Capture the cell that displays the provided text and extract its [x, y] central coordinate. 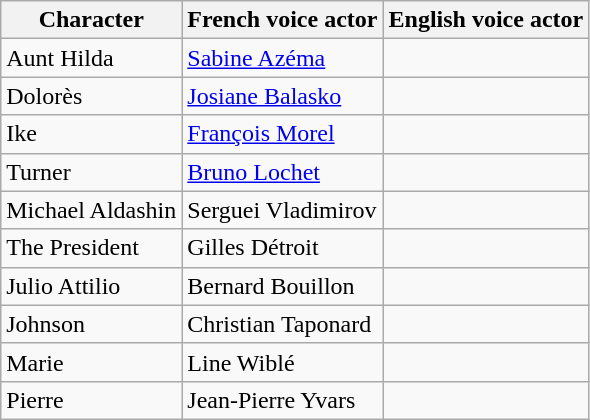
Serguei Vladimirov [282, 210]
Bruno Lochet [282, 172]
Turner [92, 172]
Jean-Pierre Yvars [282, 400]
Dolorès [92, 96]
Marie [92, 362]
Ike [92, 134]
Sabine Azéma [282, 58]
French voice actor [282, 20]
The President [92, 248]
Gilles Détroit [282, 248]
François Morel [282, 134]
English voice actor [486, 20]
Johnson [92, 324]
Michael Aldashin [92, 210]
Bernard Bouillon [282, 286]
Pierre [92, 400]
Character [92, 20]
Christian Taponard [282, 324]
Aunt Hilda [92, 58]
Josiane Balasko [282, 96]
Line Wiblé [282, 362]
Julio Attilio [92, 286]
